Locate the cell with the specified text and output its [x, y] center coordinate. 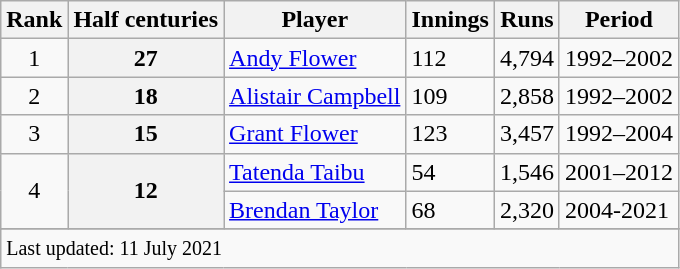
4 [34, 191]
54 [450, 172]
Runs [526, 20]
2001–2012 [618, 172]
1992–2004 [618, 134]
Brendan Taylor [315, 210]
Half centuries [146, 20]
Tatenda Taibu [315, 172]
Period [618, 20]
Last updated: 11 July 2021 [340, 248]
3,457 [526, 134]
2004-2021 [618, 210]
1 [34, 58]
Rank [34, 20]
2 [34, 96]
1,546 [526, 172]
Innings [450, 20]
2,320 [526, 210]
112 [450, 58]
3 [34, 134]
4,794 [526, 58]
2,858 [526, 96]
15 [146, 134]
Grant Flower [315, 134]
Alistair Campbell [315, 96]
27 [146, 58]
Andy Flower [315, 58]
12 [146, 191]
68 [450, 210]
109 [450, 96]
123 [450, 134]
18 [146, 96]
Player [315, 20]
